Scan for the cell matching the given text and deliver its [X, Y] coordinate at center. 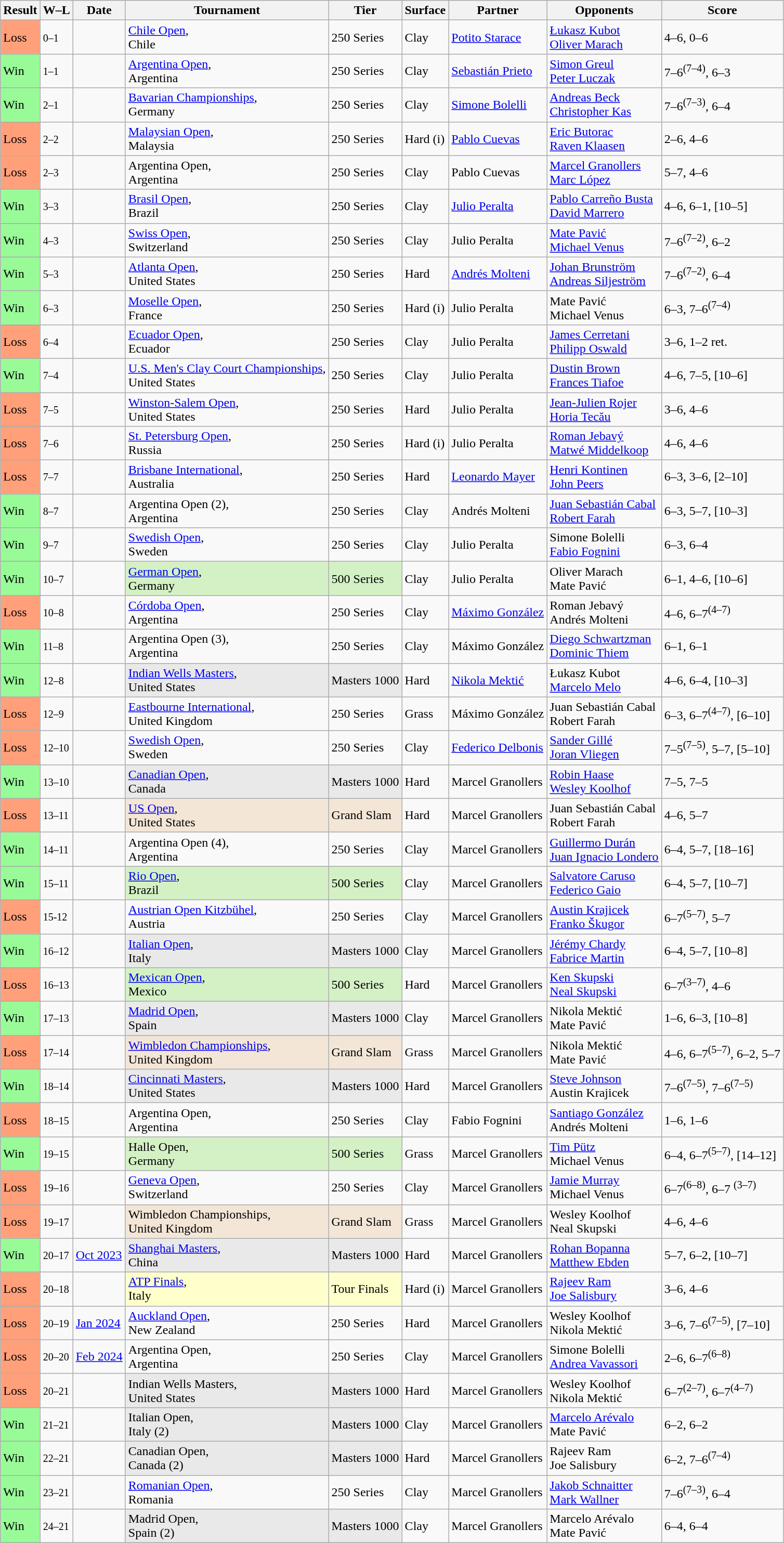
Andreas Beck Christopher Kas [604, 105]
18–15 [56, 1120]
11–8 [56, 646]
6–1, 6–1 [722, 646]
4–6, 5–7 [722, 815]
Italian Open, Italy [227, 951]
4–6, 6–7(5–7), 6–2, 5–7 [722, 1053]
Fabio Fognini [498, 1120]
17–14 [56, 1053]
Score [722, 10]
Austrian Open Kitzbühel, Austria [227, 916]
5–3 [56, 274]
Result [20, 10]
Chile Open, Chile [227, 37]
19–17 [56, 1221]
Winston-Salem Open, United States [227, 409]
20–19 [56, 1323]
10–8 [56, 613]
6–7(3–7), 4–6 [722, 985]
US Open, United States [227, 815]
2–1 [56, 105]
Madrid Open,Spain (2) [227, 1526]
7–6(7–5), 7–6(7–5) [722, 1086]
Canadian Open, Canada [227, 781]
7–5, 7–5 [722, 781]
6–2, 6–2 [722, 1424]
Marcel Granollers Marc López [604, 173]
6–4, 6–7(5–7), [14–12] [722, 1153]
2–6, 6–7(6–8) [722, 1356]
17–13 [56, 1018]
7–6(7–4), 6–3 [722, 71]
Santiago González Andrés Molteni [604, 1120]
Leonardo Mayer [498, 477]
1–1 [56, 71]
5–7, 6–2, [10–7] [722, 1255]
6–4 [56, 341]
19–16 [56, 1188]
Roman Jebavý Matwé Middelkoop [604, 443]
6–3, 6–4 [722, 545]
5–7, 4–6 [722, 173]
4–6, 6–4, [10–3] [722, 680]
Canadian Open,Canada (2) [227, 1458]
0–1 [56, 37]
23–21 [56, 1492]
Madrid Open, Spain [227, 1018]
19–15 [56, 1153]
St. Petersburg Open, Russia [227, 443]
12–8 [56, 680]
6–4, 5–7, [10–8] [722, 951]
Simone Bolelli Fabio Fognini [604, 545]
20–17 [56, 1255]
Eric Butorac Raven Klaasen [604, 138]
Sebastián Prieto [498, 71]
9–7 [56, 545]
12–9 [56, 714]
Romanian Open,Romania [227, 1492]
Steve Johnson Austin Krajicek [604, 1086]
6–4, 6–4 [722, 1526]
8–7 [56, 511]
Argentina Open (3), Argentina [227, 646]
7–5 [56, 409]
Rohan Bopanna Matthew Ebden [604, 1255]
Nikola Mektić [498, 680]
Łukasz Kubot Oliver Marach [604, 37]
Argentina Open (2), Argentina [227, 511]
6–2, 7–6(7–4) [722, 1458]
W–L [56, 10]
4–6, 0–6 [722, 37]
21–21 [56, 1424]
2–3 [56, 173]
6–3, 6–7(4–7), [6–10] [722, 714]
4–6, 6–7(4–7) [722, 613]
Roman Jebavý Andrés Molteni [604, 613]
7–6(7–2), 6–4 [722, 274]
ATP Finals, Italy [227, 1289]
14–11 [56, 849]
Dustin Brown Frances Tiafoe [604, 375]
Moselle Open, France [227, 308]
Henri Kontinen John Peers [604, 477]
Auckland Open,New Zealand [227, 1323]
Swiss Open, Switzerland [227, 240]
3–3 [56, 206]
15–11 [56, 883]
4–6, 7–5, [10–6] [722, 375]
20–20 [56, 1356]
Simon Greul Peter Luczak [604, 71]
Shanghai Masters,China [227, 1255]
7–5(7–5), 5–7, [5–10] [722, 748]
3–6, 7–6(7–5), [7–10] [722, 1323]
7–4 [56, 375]
Robin Haase Wesley Koolhof [604, 781]
Atlanta Open, United States [227, 274]
Guillermo Durán Juan Ignacio Londero [604, 849]
13–10 [56, 781]
6–3, 7–6(7–4) [722, 308]
Indian Wells Masters,United States [227, 1391]
Opponents [604, 10]
1–6, 1–6 [722, 1120]
Date [99, 10]
Jan 2024 [99, 1323]
6–7(2–7), 6–7(4–7) [722, 1391]
Mexican Open, Mexico [227, 985]
Ecuador Open, Ecuador [227, 341]
Tim Pütz Michael Venus [604, 1153]
Malaysian Open, Malaysia [227, 138]
2–2 [56, 138]
4–6, 6–1, [10–5] [722, 206]
Rio Open, Brazil [227, 883]
Ken Skupski Neal Skupski [604, 985]
Partner [498, 10]
Cincinnati Masters,United States [227, 1086]
U.S. Men's Clay Court Championships, United States [227, 375]
Brasil Open, Brazil [227, 206]
Salvatore Caruso Federico Gaio [604, 883]
Oct 2023 [99, 1255]
Johan Brunström Andreas Siljeström [604, 274]
16–12 [56, 951]
Oliver Marach Mate Pavić [604, 578]
Surface [425, 10]
6–7(5–7), 5–7 [722, 916]
Potito Starace [498, 37]
Geneva Open,Switzerland [227, 1188]
24–21 [56, 1526]
13–11 [56, 815]
Jakob Schnaitter Mark Wallner [604, 1492]
Brisbane International, Australia [227, 477]
6–4, 5–7, [18–16] [722, 849]
6–7(6–8), 6–7 (3–7) [722, 1188]
Pablo Carreño Busta David Marrero [604, 206]
Córdoba Open, Argentina [227, 613]
4–3 [56, 240]
Austin Krajicek Franko Škugor [604, 916]
18–14 [56, 1086]
Jamie Murray Michael Venus [604, 1188]
6–3 [56, 308]
16–13 [56, 985]
12–10 [56, 748]
6–3, 3–6, [2–10] [722, 477]
Tier [365, 10]
Federico Delbonis [498, 748]
Tour Finals [365, 1289]
James Cerretani Philipp Oswald [604, 341]
Indian Wells Masters, United States [227, 680]
7–7 [56, 477]
6–1, 4–6, [10–6] [722, 578]
20–21 [56, 1391]
Jérémy Chardy Fabrice Martin [604, 951]
Simone Bolelli Andrea Vavassori [604, 1356]
Halle Open,Germany [227, 1153]
22–21 [56, 1458]
Łukasz Kubot Marcelo Melo [604, 680]
Simone Bolelli [498, 105]
10–7 [56, 578]
6–4, 5–7, [10–7] [722, 883]
6–3, 5–7, [10–3] [722, 511]
Eastbourne International, United Kingdom [227, 714]
2–6, 4–6 [722, 138]
7–6 [56, 443]
Sander Gillé Joran Vliegen [604, 748]
Argentina Open (4), Argentina [227, 849]
20–18 [56, 1289]
3–6, 1–2 ret. [722, 341]
Bavarian Championships, Germany [227, 105]
Wesley Koolhof Neal Skupski [604, 1221]
Feb 2024 [99, 1356]
Italian Open,Italy (2) [227, 1424]
Diego Schwartzman Dominic Thiem [604, 646]
Jean-Julien Rojer Horia Tecău [604, 409]
German Open, Germany [227, 578]
7–6(7–2), 6–2 [722, 240]
1–6, 6–3, [10–8] [722, 1018]
Tournament [227, 10]
15-12 [56, 916]
